Return the (X, Y) coordinate for the center point of the cell that contains the specified text.  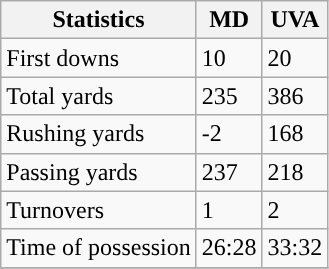
218 (295, 172)
2 (295, 210)
237 (229, 172)
Statistics (99, 20)
Passing yards (99, 172)
26:28 (229, 248)
MD (229, 20)
235 (229, 96)
168 (295, 134)
Time of possession (99, 248)
Total yards (99, 96)
Turnovers (99, 210)
Rushing yards (99, 134)
386 (295, 96)
-2 (229, 134)
1 (229, 210)
UVA (295, 20)
33:32 (295, 248)
10 (229, 58)
First downs (99, 58)
20 (295, 58)
